Determine the [x, y] coordinate at the center of the cell enclosing the given text.  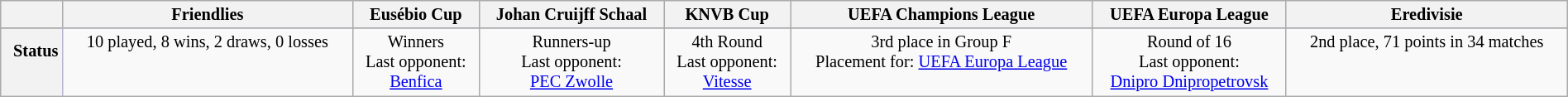
2nd place, 71 points in 34 matches [1427, 62]
KNVB Cup [728, 14]
10 played, 8 wins, 2 draws, 0 losses [207, 62]
Eusébio Cup [415, 14]
UEFA Europa League [1189, 14]
UEFA Champions League [941, 14]
Eredivisie [1427, 14]
WinnersLast opponent:Benfica [415, 62]
Runners-upLast opponent:PEC Zwolle [571, 62]
Friendlies [207, 14]
3rd place in Group FPlacement for: UEFA Europa League [941, 62]
Johan Cruijff Schaal [571, 14]
Round of 16Last opponent:Dnipro Dnipropetrovsk [1189, 62]
4th RoundLast opponent:Vitesse [728, 62]
Status [31, 62]
